Pinpoint the cell where the given text exists, returning its [x, y] midpoint coordinate. 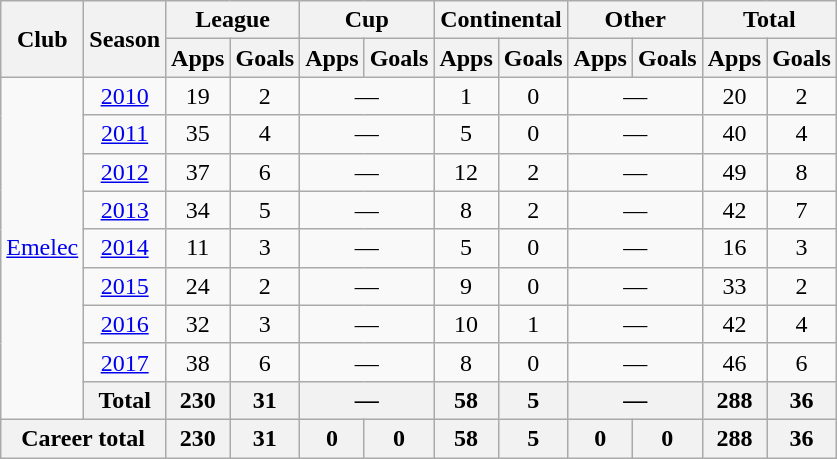
16 [734, 248]
Other [635, 20]
2017 [125, 362]
35 [198, 134]
32 [198, 324]
24 [198, 286]
Cup [367, 20]
Continental [501, 20]
34 [198, 210]
49 [734, 172]
33 [734, 286]
11 [198, 248]
2013 [125, 210]
38 [198, 362]
League [233, 20]
7 [802, 210]
Club [42, 39]
46 [734, 362]
2014 [125, 248]
40 [734, 134]
9 [466, 286]
10 [466, 324]
Season [125, 39]
Emelec [42, 248]
Career total [84, 438]
2012 [125, 172]
2010 [125, 96]
20 [734, 96]
2011 [125, 134]
37 [198, 172]
2015 [125, 286]
2016 [125, 324]
12 [466, 172]
19 [198, 96]
